Scan for the cell matching the given text and deliver its [X, Y] coordinate at center. 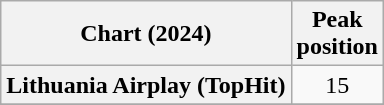
Chart (2024) [146, 34]
Peakposition [337, 34]
Lithuania Airplay (TopHit) [146, 85]
15 [337, 85]
